Capture the cell that displays the provided text and extract its [x, y] central coordinate. 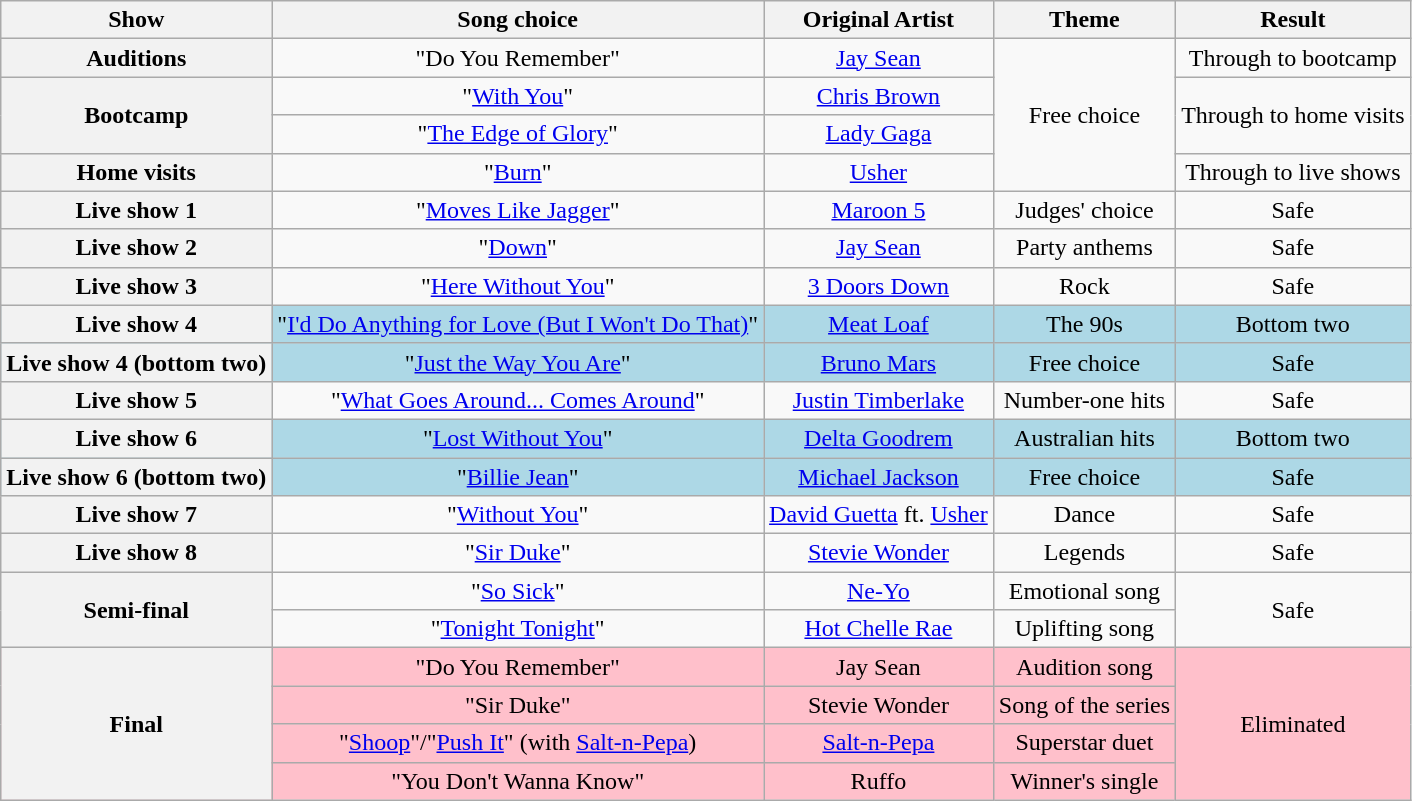
"You Don't Wanna Know" [518, 781]
"Burn" [518, 172]
Bruno Mars [879, 362]
3 Doors Down [879, 286]
The 90s [1084, 324]
Lady Gaga [879, 134]
Emotional song [1084, 591]
"Moves Like Jagger" [518, 210]
"Just the Way You Are" [518, 362]
Live show 2 [136, 248]
Superstar duet [1084, 743]
Winner's single [1084, 781]
Through to home visits [1293, 115]
Legends [1084, 553]
Live show 6 (bottom two) [136, 477]
"So Sick" [518, 591]
David Guetta ft. Usher [879, 515]
Home visits [136, 172]
Rock [1084, 286]
Show [136, 20]
"The Edge of Glory" [518, 134]
Chris Brown [879, 96]
"Shoop"/"Push It" (with Salt-n-Pepa) [518, 743]
Dance [1084, 515]
"Lost Without You" [518, 438]
Uplifting song [1084, 629]
Live show 4 (bottom two) [136, 362]
Live show 1 [136, 210]
Through to live shows [1293, 172]
Usher [879, 172]
Live show 3 [136, 286]
Original Artist [879, 20]
"With You" [518, 96]
Live show 7 [136, 515]
"Billie Jean" [518, 477]
Delta Goodrem [879, 438]
"What Goes Around... Comes Around" [518, 400]
Final [136, 724]
Meat Loaf [879, 324]
Bootcamp [136, 115]
Hot Chelle Rae [879, 629]
"Down" [518, 248]
Justin Timberlake [879, 400]
Michael Jackson [879, 477]
Ruffo [879, 781]
"I'd Do Anything for Love (But I Won't Do That)" [518, 324]
Result [1293, 20]
Number-one hits [1084, 400]
Auditions [136, 58]
"Without You" [518, 515]
Maroon 5 [879, 210]
Live show 8 [136, 553]
Salt-n-Pepa [879, 743]
Semi-final [136, 610]
Live show 5 [136, 400]
Theme [1084, 20]
"Tonight Tonight" [518, 629]
Eliminated [1293, 724]
Judges' choice [1084, 210]
Live show 6 [136, 438]
Live show 4 [136, 324]
Through to bootcamp [1293, 58]
Party anthems [1084, 248]
Ne-Yo [879, 591]
Song of the series [1084, 705]
Australian hits [1084, 438]
Audition song [1084, 667]
Song choice [518, 20]
"Here Without You" [518, 286]
